Capture the cell that displays the provided text and extract its [X, Y] central coordinate. 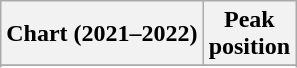
Peakposition [249, 34]
Chart (2021–2022) [102, 34]
